Output the (x, y) coordinate of the center of the cell containing the given text.  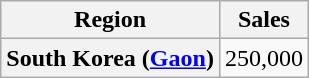
South Korea (Gaon) (110, 58)
Sales (264, 20)
Region (110, 20)
250,000 (264, 58)
